Determine the [X, Y] coordinate at the center of the cell enclosing the given text.  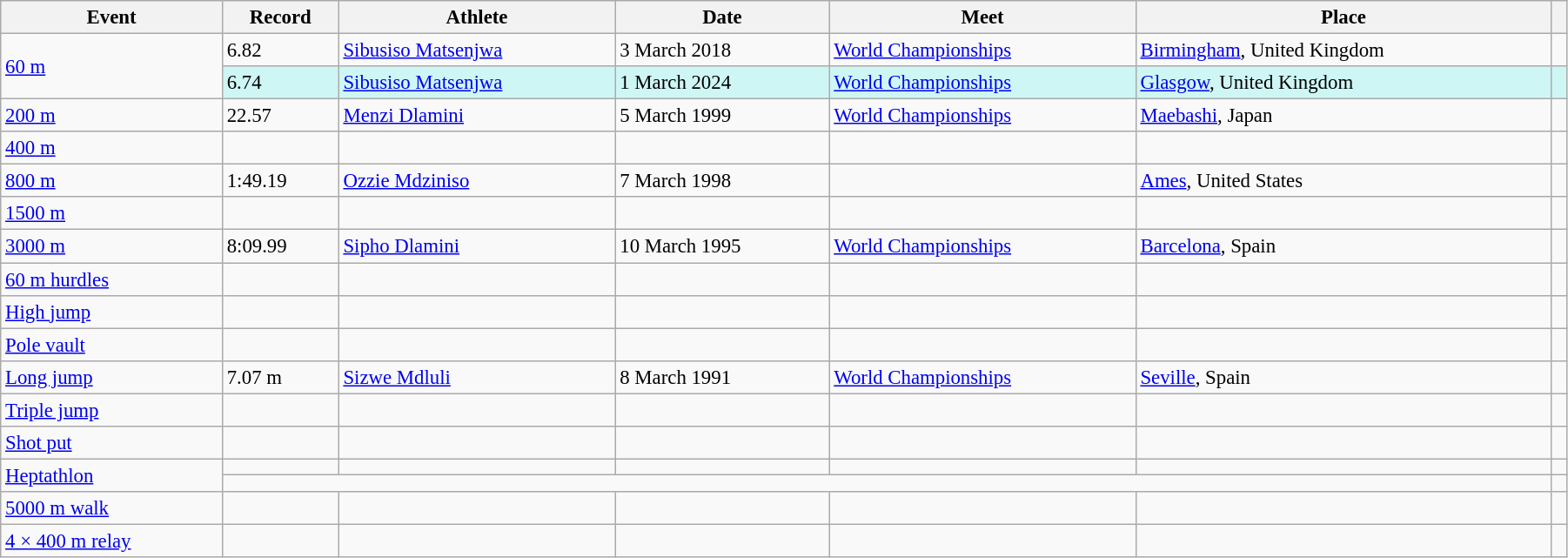
60 m [111, 66]
Menzi Dlamini [477, 116]
1500 m [111, 213]
Seville, Spain [1344, 377]
Place [1344, 17]
Maebashi, Japan [1344, 116]
High jump [111, 312]
Long jump [111, 377]
5000 m walk [111, 508]
4 × 400 m relay [111, 541]
10 March 1995 [722, 246]
6.74 [280, 83]
Sizwe Mdluli [477, 377]
Meet [982, 17]
8:09.99 [280, 246]
Date [722, 17]
7 March 1998 [722, 181]
Sipho Dlamini [477, 246]
Barcelona, Spain [1344, 246]
1 March 2024 [722, 83]
Heptathlon [111, 475]
Shot put [111, 443]
Ames, United States [1344, 181]
400 m [111, 148]
Ozzie Mdziniso [477, 181]
3000 m [111, 246]
Glasgow, United Kingdom [1344, 83]
22.57 [280, 116]
6.82 [280, 50]
5 March 1999 [722, 116]
60 m hurdles [111, 279]
1:49.19 [280, 181]
3 March 2018 [722, 50]
Pole vault [111, 345]
Event [111, 17]
Record [280, 17]
Birmingham, United Kingdom [1344, 50]
Triple jump [111, 410]
Athlete [477, 17]
800 m [111, 181]
7.07 m [280, 377]
200 m [111, 116]
8 March 1991 [722, 377]
